Extract the (X, Y) coordinate from the center of the cell holding the provided text.  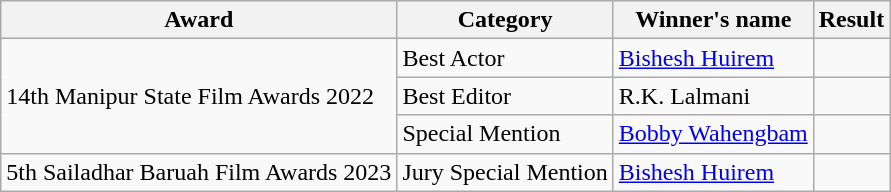
Special Mention (505, 134)
Bobby Wahengbam (713, 134)
Winner's name (713, 20)
Award (199, 20)
Best Actor (505, 58)
Best Editor (505, 96)
14th Manipur State Film Awards 2022 (199, 96)
Result (851, 20)
Jury Special Mention (505, 172)
5th Sailadhar Baruah Film Awards 2023 (199, 172)
Category (505, 20)
R.K. Lalmani (713, 96)
